Output the [x, y] coordinate of the center of the cell containing the given text.  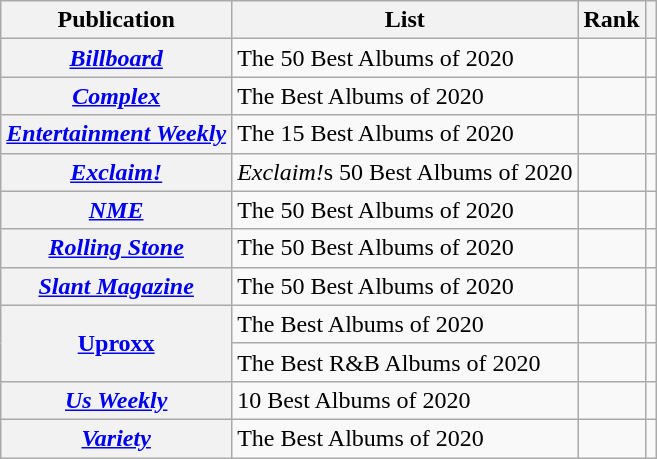
Variety [116, 438]
Uproxx [116, 343]
Entertainment Weekly [116, 134]
Rank [612, 20]
Rolling Stone [116, 248]
The 15 Best Albums of 2020 [405, 134]
Publication [116, 20]
Billboard [116, 58]
NME [116, 210]
Slant Magazine [116, 286]
Exclaim!s 50 Best Albums of 2020 [405, 172]
10 Best Albums of 2020 [405, 400]
Complex [116, 96]
List [405, 20]
Us Weekly [116, 400]
Exclaim! [116, 172]
The Best R&B Albums of 2020 [405, 362]
